Locate the cell with the specified text and output its (X, Y) center coordinate. 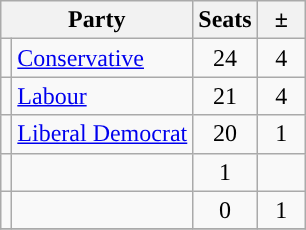
± (281, 20)
Labour (102, 96)
Conservative (102, 58)
21 (225, 96)
Seats (225, 20)
0 (225, 210)
24 (225, 58)
Liberal Democrat (102, 134)
Party (97, 20)
20 (225, 134)
